Provide the (x, y) coordinate of the cell's center where the given text is located.  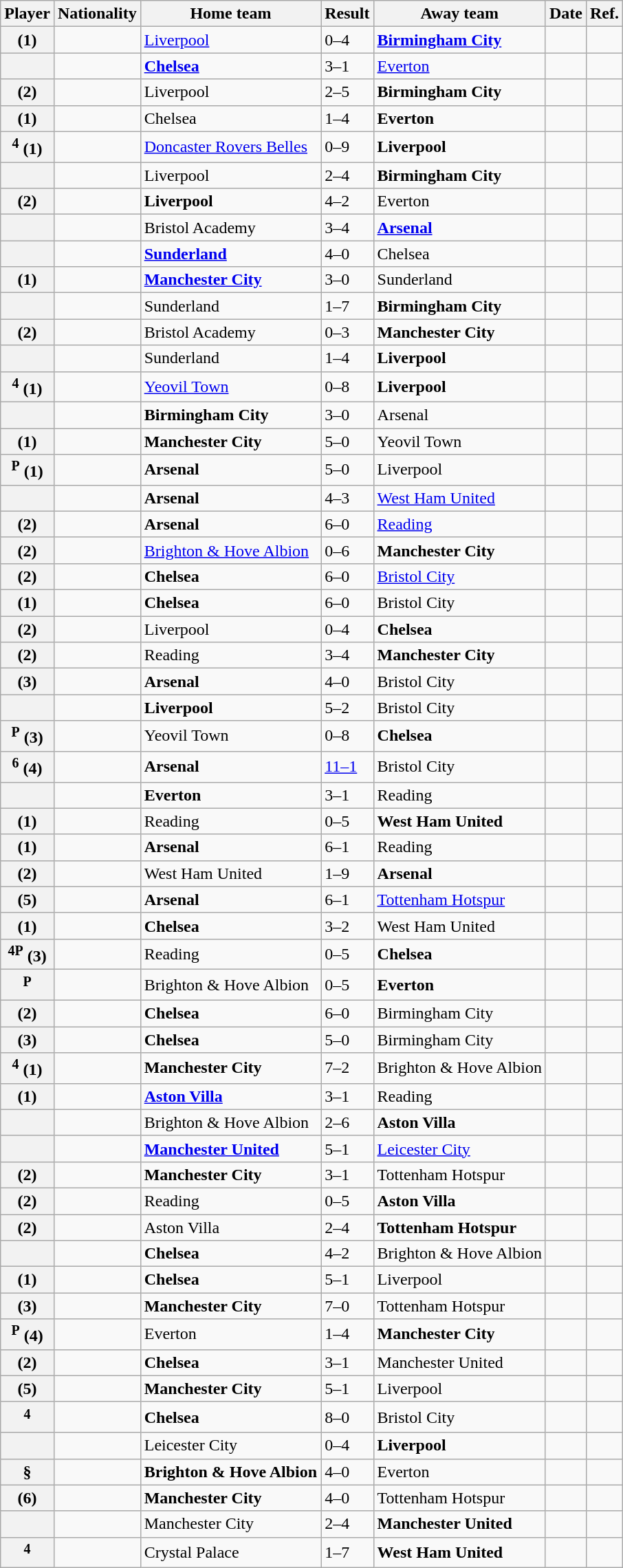
2–5 (347, 92)
4–3 (347, 498)
Away team (459, 14)
0–3 (347, 332)
Doncaster Rovers Belles (230, 147)
Player (28, 14)
6 (4) (28, 766)
8–0 (347, 1417)
Home team (230, 14)
11–1 (347, 766)
7–0 (347, 1306)
4P (3) (28, 955)
P (4) (28, 1334)
P (3) (28, 736)
7–2 (347, 1069)
0–9 (347, 147)
Result (347, 14)
Nationality (97, 14)
2–6 (347, 1122)
5–2 (347, 708)
(6) (28, 1498)
1–9 (347, 873)
Crystal Palace (230, 1553)
0–6 (347, 550)
Date (565, 14)
§ (28, 1472)
P (28, 985)
Ref. (604, 14)
3–2 (347, 926)
P (1) (28, 470)
